Provide the (x, y) coordinate of the cell's center where the given text is located.  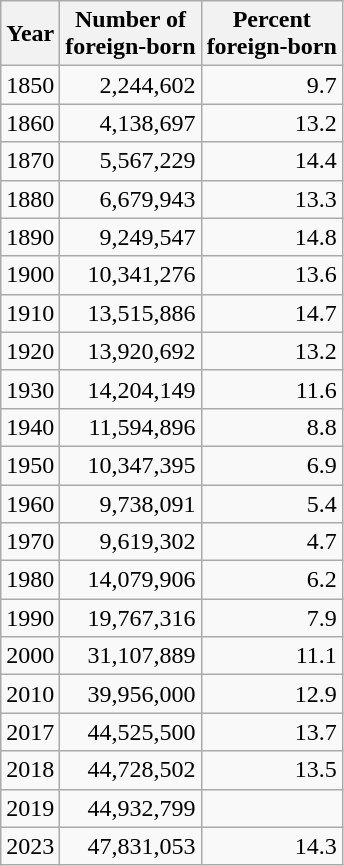
Number offoreign-born (130, 34)
1910 (30, 313)
9,249,547 (130, 237)
14.3 (272, 846)
2000 (30, 656)
1990 (30, 618)
7.9 (272, 618)
2017 (30, 732)
44,525,500 (130, 732)
1970 (30, 542)
13.3 (272, 199)
1920 (30, 351)
14.7 (272, 313)
1950 (30, 465)
5.4 (272, 503)
14,204,149 (130, 389)
10,341,276 (130, 275)
13,515,886 (130, 313)
1860 (30, 123)
6,679,943 (130, 199)
14,079,906 (130, 580)
1930 (30, 389)
39,956,000 (130, 694)
2023 (30, 846)
Percentforeign-born (272, 34)
1850 (30, 85)
19,767,316 (130, 618)
13.6 (272, 275)
10,347,395 (130, 465)
11.6 (272, 389)
44,932,799 (130, 808)
1980 (30, 580)
9,619,302 (130, 542)
8.8 (272, 427)
4.7 (272, 542)
4,138,697 (130, 123)
1900 (30, 275)
2019 (30, 808)
2,244,602 (130, 85)
2010 (30, 694)
11.1 (272, 656)
6.2 (272, 580)
2018 (30, 770)
14.4 (272, 161)
1940 (30, 427)
11,594,896 (130, 427)
1890 (30, 237)
13,920,692 (130, 351)
31,107,889 (130, 656)
1870 (30, 161)
13.7 (272, 732)
47,831,053 (130, 846)
6.9 (272, 465)
44,728,502 (130, 770)
13.5 (272, 770)
9,738,091 (130, 503)
14.8 (272, 237)
1960 (30, 503)
12.9 (272, 694)
Year (30, 34)
5,567,229 (130, 161)
9.7 (272, 85)
1880 (30, 199)
